Determine the [X, Y] coordinate at the center of the cell enclosing the given text.  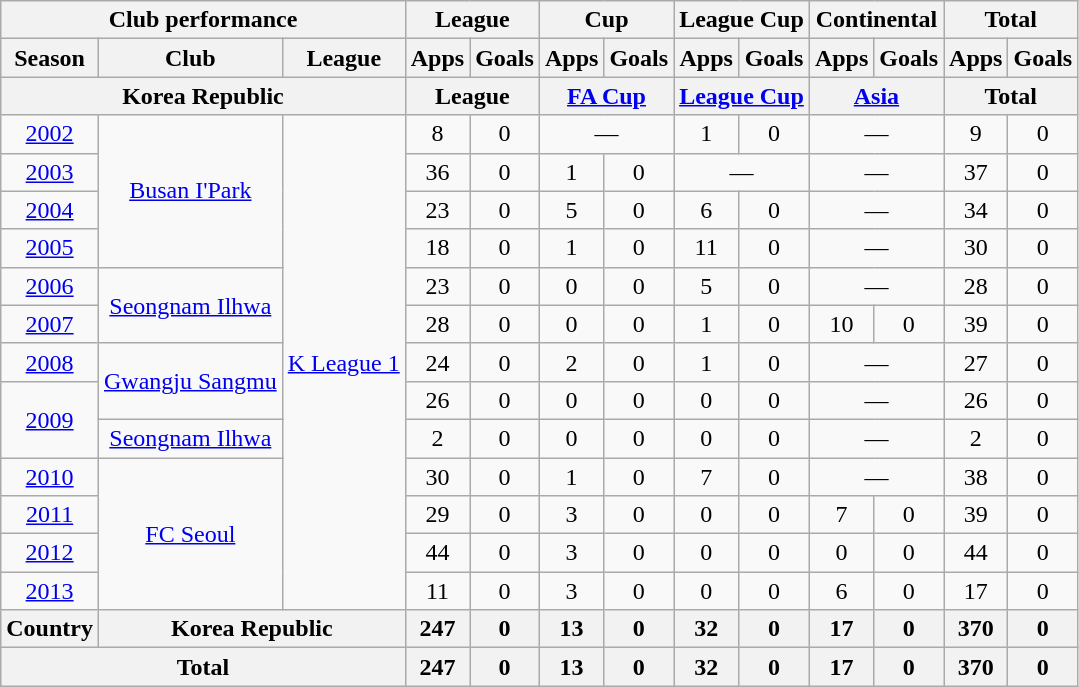
2009 [50, 419]
Season [50, 58]
K League 1 [344, 362]
38 [976, 477]
2004 [50, 210]
10 [841, 324]
27 [976, 362]
2006 [50, 286]
29 [437, 515]
Continental [876, 20]
34 [976, 210]
2003 [50, 172]
37 [976, 172]
Cup [606, 20]
2002 [50, 134]
9 [976, 134]
2013 [50, 591]
FA Cup [606, 96]
2012 [50, 553]
Busan I'Park [190, 191]
36 [437, 172]
2007 [50, 324]
18 [437, 248]
Club [190, 58]
2005 [50, 248]
8 [437, 134]
2008 [50, 362]
FC Seoul [190, 534]
2011 [50, 515]
Gwangju Sangmu [190, 381]
Country [50, 629]
Club performance [203, 20]
24 [437, 362]
Asia [876, 96]
2010 [50, 477]
